Determine the (x, y) coordinate at the center of the cell enclosing the given text.  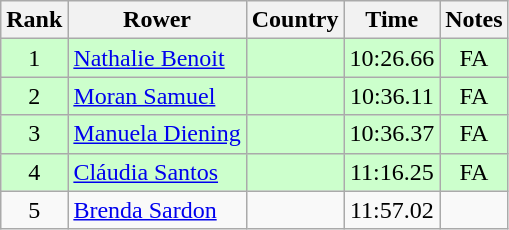
Nathalie Benoit (157, 58)
2 (34, 96)
Rank (34, 20)
Notes (474, 20)
Manuela Diening (157, 134)
Time (392, 20)
5 (34, 210)
10:36.37 (392, 134)
Moran Samuel (157, 96)
10:36.11 (392, 96)
Country (295, 20)
10:26.66 (392, 58)
Brenda Sardon (157, 210)
3 (34, 134)
Rower (157, 20)
11:57.02 (392, 210)
4 (34, 172)
11:16.25 (392, 172)
Cláudia Santos (157, 172)
1 (34, 58)
